Scan for the cell matching the given text and deliver its [x, y] coordinate at center. 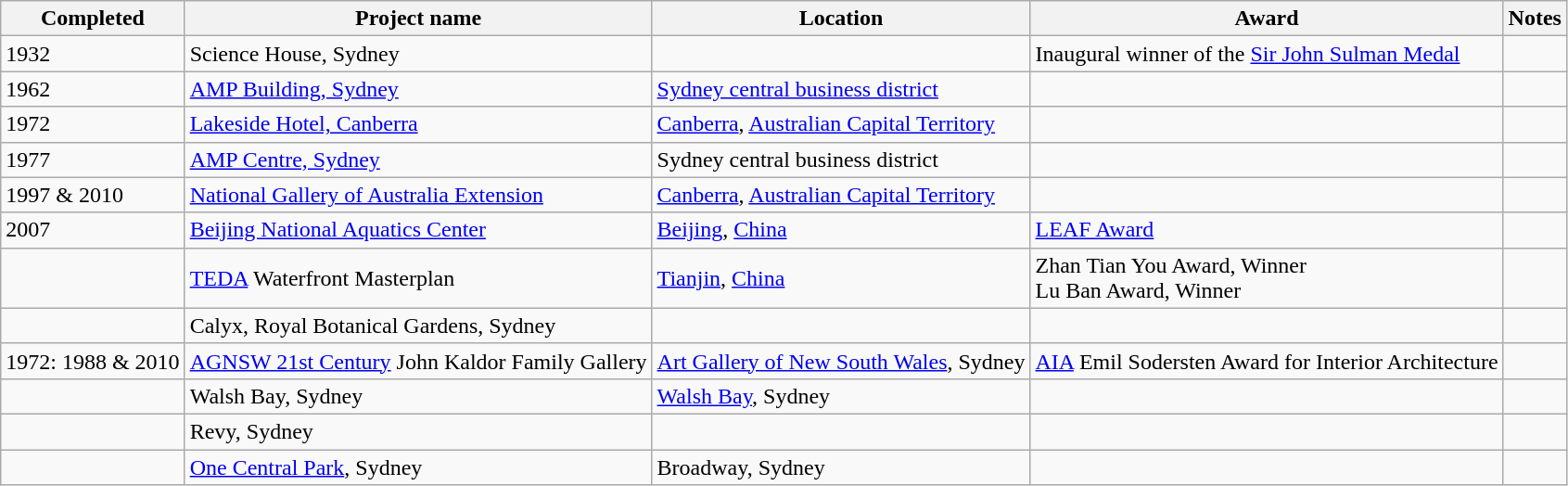
1972 [93, 124]
AGNSW 21st Century John Kaldor Family Gallery [418, 361]
AIA Emil Sodersten Award for Interior Architecture [1267, 361]
AMP Centre, Sydney [418, 160]
LEAF Award [1267, 230]
One Central Park, Sydney [418, 467]
Lakeside Hotel, Canberra [418, 124]
National Gallery of Australia Extension [418, 195]
Tianjin, China [841, 278]
Revy, Sydney [418, 431]
Beijing, China [841, 230]
Beijing National Aquatics Center [418, 230]
1932 [93, 54]
Science House, Sydney [418, 54]
1972: 1988 & 2010 [93, 361]
Award [1267, 19]
Location [841, 19]
Calyx, Royal Botanical Gardens, Sydney [418, 326]
2007 [93, 230]
1997 & 2010 [93, 195]
Art Gallery of New South Wales, Sydney [841, 361]
Completed [93, 19]
1962 [93, 89]
Notes [1535, 19]
Inaugural winner of the Sir John Sulman Medal [1267, 54]
Zhan Tian You Award, Winner Lu Ban Award, Winner [1267, 278]
TEDA Waterfront Masterplan [418, 278]
Broadway, Sydney [841, 467]
Project name [418, 19]
AMP Building, Sydney [418, 89]
1977 [93, 160]
